Return [x, y] of the center of cell containing provided text 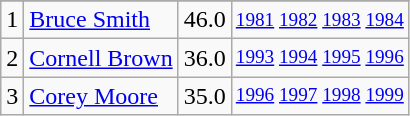
1 [12, 20]
35.0 [204, 96]
1996 1997 1998 1999 [320, 96]
46.0 [204, 20]
36.0 [204, 58]
Cornell Brown [101, 58]
2 [12, 58]
1981 1982 1983 1984 [320, 20]
1993 1994 1995 1996 [320, 58]
Bruce Smith [101, 20]
3 [12, 96]
Corey Moore [101, 96]
